Capture the cell that displays the provided text and extract its [X, Y] central coordinate. 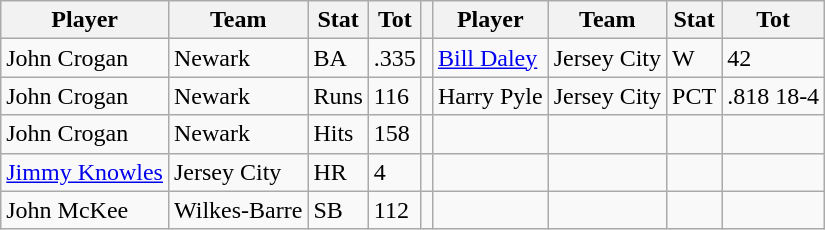
SB [338, 210]
John McKee [85, 210]
.818 18-4 [774, 96]
Jimmy Knowles [85, 172]
BA [338, 58]
.335 [394, 58]
158 [394, 134]
Runs [338, 96]
4 [394, 172]
HR [338, 172]
112 [394, 210]
42 [774, 58]
Bill Daley [490, 58]
Wilkes-Barre [238, 210]
Hits [338, 134]
PCT [694, 96]
116 [394, 96]
Harry Pyle [490, 96]
W [694, 58]
